From the cell containing the given text, extract its center point as [x, y] coordinate. 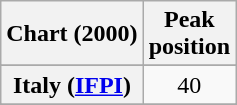
40 [189, 85]
Chart (2000) [72, 34]
Peakposition [189, 34]
Italy (IFPI) [72, 85]
